Scan for the cell matching the given text and deliver its (x, y) coordinate at center. 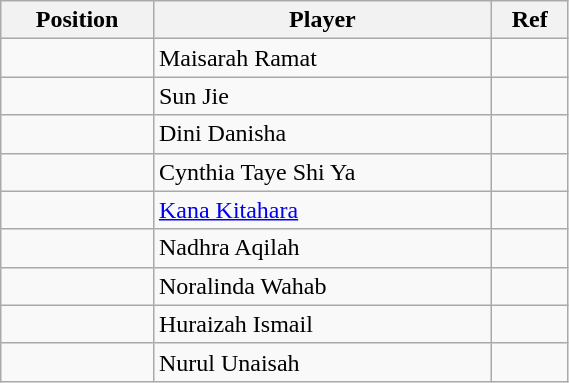
Dini Danisha (322, 134)
Nadhra Aqilah (322, 248)
Huraizah Ismail (322, 324)
Nurul Unaisah (322, 362)
Ref (530, 20)
Player (322, 20)
Noralinda Wahab (322, 286)
Maisarah Ramat (322, 58)
Sun Jie (322, 96)
Kana Kitahara (322, 210)
Cynthia Taye Shi Ya (322, 172)
Position (78, 20)
